Detect which cell encompasses the target text, then output its [x, y] center coordinate. 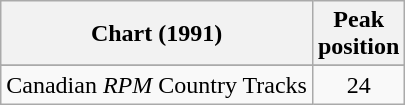
24 [358, 85]
Peakposition [358, 34]
Canadian RPM Country Tracks [157, 85]
Chart (1991) [157, 34]
